Return [x, y] of the center of cell containing provided text 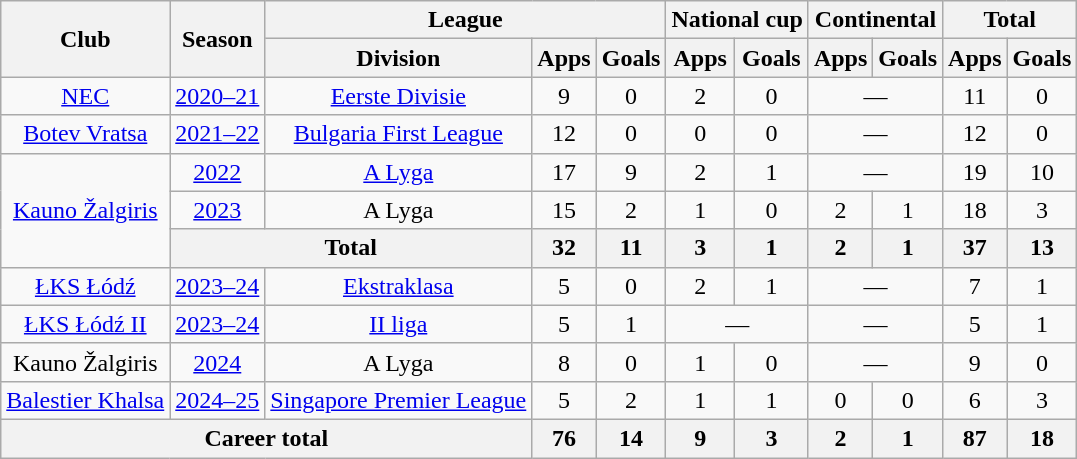
2022 [218, 172]
19 [975, 172]
87 [975, 438]
15 [564, 210]
ŁKS Łódź [86, 286]
2023 [218, 210]
League [466, 20]
6 [975, 400]
Club [86, 39]
13 [1042, 248]
Continental [875, 20]
10 [1042, 172]
76 [564, 438]
Bulgaria First League [398, 134]
Season [218, 39]
Eerste Divisie [398, 96]
Career total [266, 438]
Singapore Premier League [398, 400]
2021–22 [218, 134]
32 [564, 248]
2024 [218, 362]
Ekstraklasa [398, 286]
7 [975, 286]
37 [975, 248]
Botev Vratsa [86, 134]
ŁKS Łódź II [86, 324]
II liga [398, 324]
14 [631, 438]
Division [398, 58]
8 [564, 362]
2024–25 [218, 400]
Balestier Khalsa [86, 400]
2020–21 [218, 96]
National cup [737, 20]
17 [564, 172]
NEC [86, 96]
